Find where the given text appears and provide that cell's center as (X, Y) coordinate. 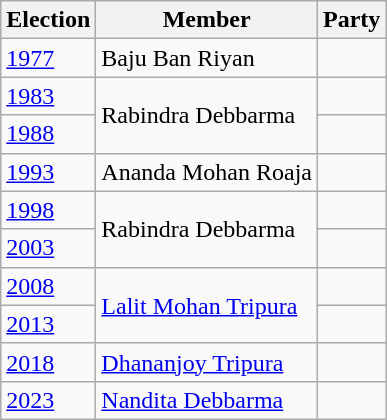
1977 (48, 58)
1993 (48, 172)
1988 (48, 134)
2008 (48, 286)
Baju Ban Riyan (207, 58)
2018 (48, 362)
Nandita Debbarma (207, 400)
2013 (48, 324)
Party (351, 20)
Dhananjoy Tripura (207, 362)
Ananda Mohan Roaja (207, 172)
1998 (48, 210)
Election (48, 20)
Lalit Mohan Tripura (207, 305)
Member (207, 20)
1983 (48, 96)
2023 (48, 400)
2003 (48, 248)
